Pinpoint the cell where the given text exists, returning its [x, y] midpoint coordinate. 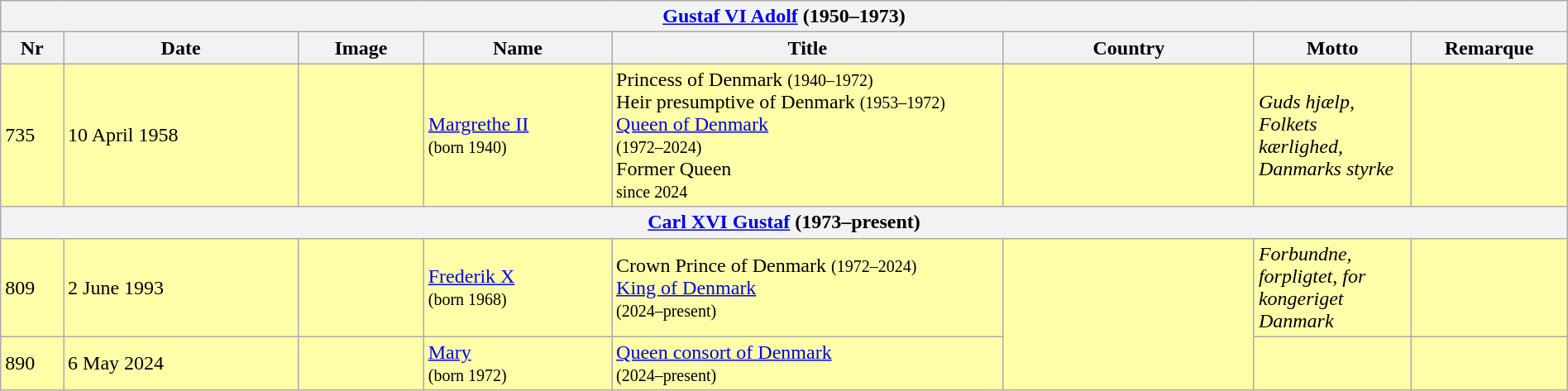
809 [32, 288]
Country [1128, 48]
Remarque [1489, 48]
Mary(born 1972) [518, 364]
Forbundne, forpligtet, for kongeriget Danmark [1331, 288]
Motto [1331, 48]
Nr [32, 48]
Gustaf VI Adolf (1950–1973) [784, 17]
6 May 2024 [181, 364]
Guds hjælp, Folkets kærlighed, Danmarks styrke [1331, 136]
2 June 1993 [181, 288]
Crown Prince of Denmark (1972–2024)King of Denmark(2024–present) [808, 288]
10 April 1958 [181, 136]
Carl XVI Gustaf (1973–present) [784, 222]
Name [518, 48]
Image [361, 48]
Princess of Denmark (1940–1972)Heir presumptive of Denmark (1953–1972)Queen of Denmark(1972–2024)Former Queensince 2024 [808, 136]
890 [32, 364]
Queen consort of Denmark(2024–present) [808, 364]
Title [808, 48]
Date [181, 48]
Margrethe II(born 1940) [518, 136]
735 [32, 136]
Frederik X(born 1968) [518, 288]
